Scan for the cell matching the given text and deliver its (X, Y) coordinate at center. 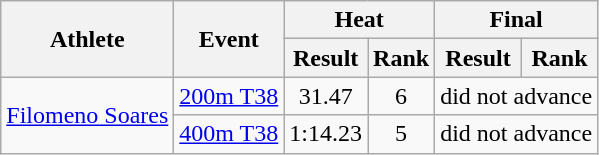
Final (516, 20)
200m T38 (229, 96)
Athlete (88, 39)
Heat (360, 20)
1:14.23 (326, 134)
5 (402, 134)
31.47 (326, 96)
6 (402, 96)
400m T38 (229, 134)
Event (229, 39)
Filomeno Soares (88, 115)
